Find where the given text appears and provide that cell's center as (x, y) coordinate. 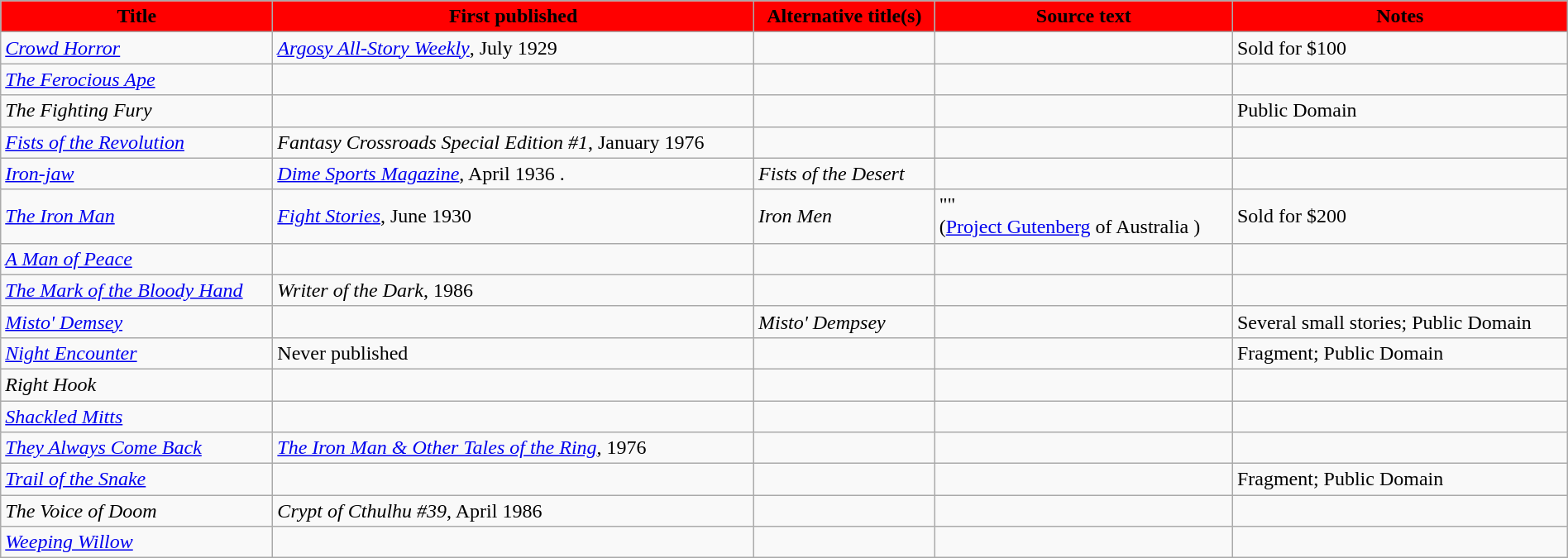
Argosy All-Story Weekly, July 1929 (514, 48)
Dime Sports Magazine, April 1936 . (514, 174)
Iron Men (844, 217)
The Iron Man (137, 217)
Several small stories; Public Domain (1399, 322)
Misto' Dempsey (844, 322)
The Iron Man & Other Tales of the Ring, 1976 (514, 448)
Alternative title(s) (844, 17)
First published (514, 17)
Weeping Willow (137, 542)
The Voice of Doom (137, 511)
Crypt of Cthulhu #39, April 1986 (514, 511)
"" (Project Gutenberg of Australia ) (1083, 217)
Sold for $100 (1399, 48)
Notes (1399, 17)
Writer of the Dark, 1986 (514, 290)
Public Domain (1399, 111)
Misto' Demsey (137, 322)
A Man of Peace (137, 259)
The Mark of the Bloody Hand (137, 290)
Source text (1083, 17)
The Ferocious Ape (137, 79)
Fight Stories, June 1930 (514, 217)
Fantasy Crossroads Special Edition #1, January 1976 (514, 142)
Fists of the Revolution (137, 142)
Trail of the Snake (137, 479)
Crowd Horror (137, 48)
Sold for $200 (1399, 217)
The Fighting Fury (137, 111)
Shackled Mitts (137, 416)
Right Hook (137, 384)
Night Encounter (137, 353)
They Always Come Back (137, 448)
Iron-jaw (137, 174)
Fists of the Desert (844, 174)
Title (137, 17)
Never published (514, 353)
